Search for the cell housing the specified text and yield its [X, Y] center coordinate. 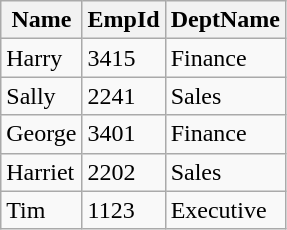
George [42, 134]
Harry [42, 58]
3401 [124, 134]
2202 [124, 172]
2241 [124, 96]
1123 [124, 210]
Name [42, 20]
3415 [124, 58]
DeptName [225, 20]
Sally [42, 96]
Tim [42, 210]
Harriet [42, 172]
Executive [225, 210]
EmpId [124, 20]
